Find where the given text appears and provide that cell's center as [X, Y] coordinate. 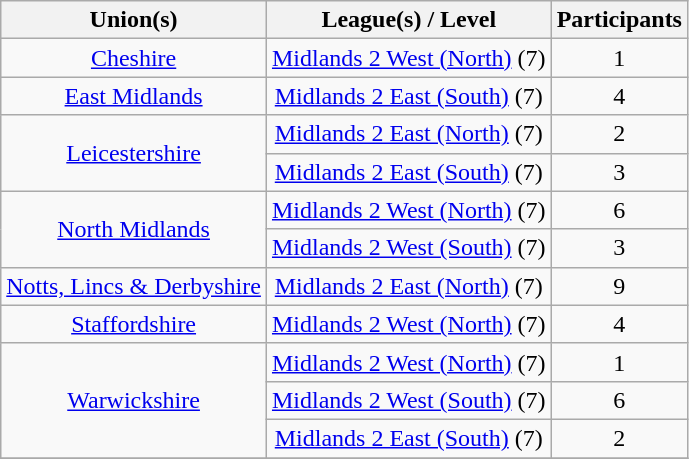
Staffordshire [134, 324]
East Midlands [134, 96]
Cheshire [134, 58]
North Midlands [134, 229]
League(s) / Level [408, 20]
Notts, Lincs & Derbyshire [134, 286]
Leicestershire [134, 153]
9 [619, 286]
Union(s) [134, 20]
Participants [619, 20]
Warwickshire [134, 400]
